For the text-containing cell, return its midpoint in [X, Y] coordinate format. 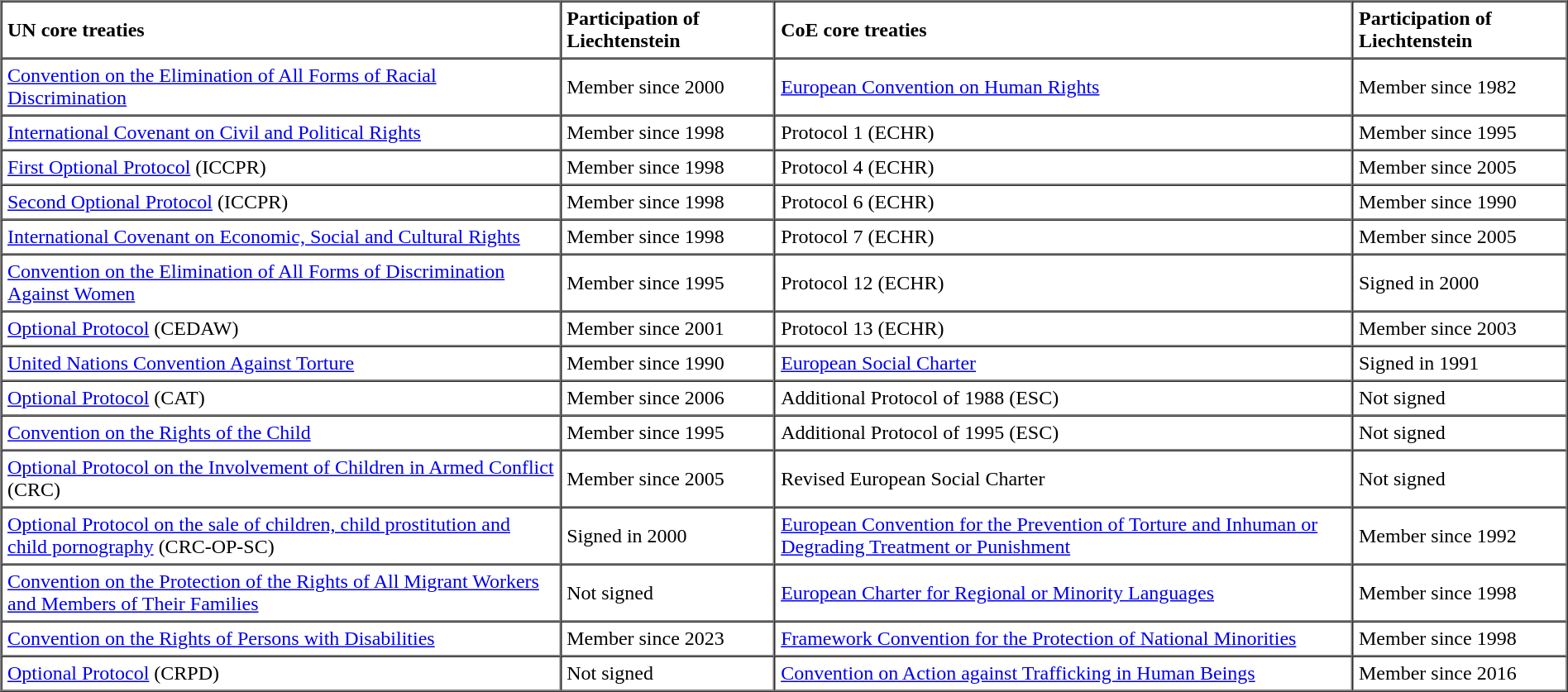
Optional Protocol on the Involvement of Children in Armed Conflict (CRC) [281, 478]
European Convention on Human Rights [1064, 86]
Member since 2023 [668, 639]
Member since 2016 [1460, 674]
European Convention for the Prevention of Torture and Inhuman or Degrading Treatment or Punishment [1064, 536]
First Optional Protocol (ICCPR) [281, 168]
Protocol 4 (ECHR) [1064, 168]
Protocol 7 (ECHR) [1064, 237]
Optional Protocol (CEDAW) [281, 328]
Optional Protocol on the sale of children, child prostitution and child pornography (CRC-OP-SC) [281, 536]
Framework Convention for the Protection of National Minorities [1064, 639]
Signed in 1991 [1460, 363]
Member since 2003 [1460, 328]
United Nations Convention Against Torture [281, 363]
Convention on the Protection of the Rights of All Migrant Workers and Members of Their Families [281, 592]
Member since 2000 [668, 86]
Protocol 1 (ECHR) [1064, 133]
Member since 2001 [668, 328]
UN core treaties [281, 30]
Convention on Action against Trafficking in Human Beings [1064, 674]
Convention on the Rights of Persons with Disabilities [281, 639]
Member since 2006 [668, 398]
Protocol 6 (ECHR) [1064, 203]
Convention on the Elimination of All Forms of Discrimination Against Women [281, 283]
Convention on the Rights of the Child [281, 432]
Optional Protocol (CRPD) [281, 674]
Member since 1982 [1460, 86]
Additional Protocol of 1988 (ESC) [1064, 398]
International Covenant on Economic, Social and Cultural Rights [281, 237]
Optional Protocol (CAT) [281, 398]
Convention on the Elimination of All Forms of Racial Discrimination [281, 86]
European Charter for Regional or Minority Languages [1064, 592]
CoE core treaties [1064, 30]
Additional Protocol of 1995 (ESC) [1064, 432]
Revised European Social Charter [1064, 478]
European Social Charter [1064, 363]
Second Optional Protocol (ICCPR) [281, 203]
Protocol 13 (ECHR) [1064, 328]
International Covenant on Civil and Political Rights [281, 133]
Protocol 12 (ECHR) [1064, 283]
Member since 1992 [1460, 536]
